Return the (x, y) coordinate for the center point of the cell that contains the specified text.  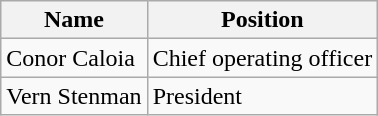
Conor Caloia (74, 58)
Chief operating officer (262, 58)
Position (262, 20)
President (262, 96)
Vern Stenman (74, 96)
Name (74, 20)
